Capture the cell that displays the provided text and extract its (x, y) central coordinate. 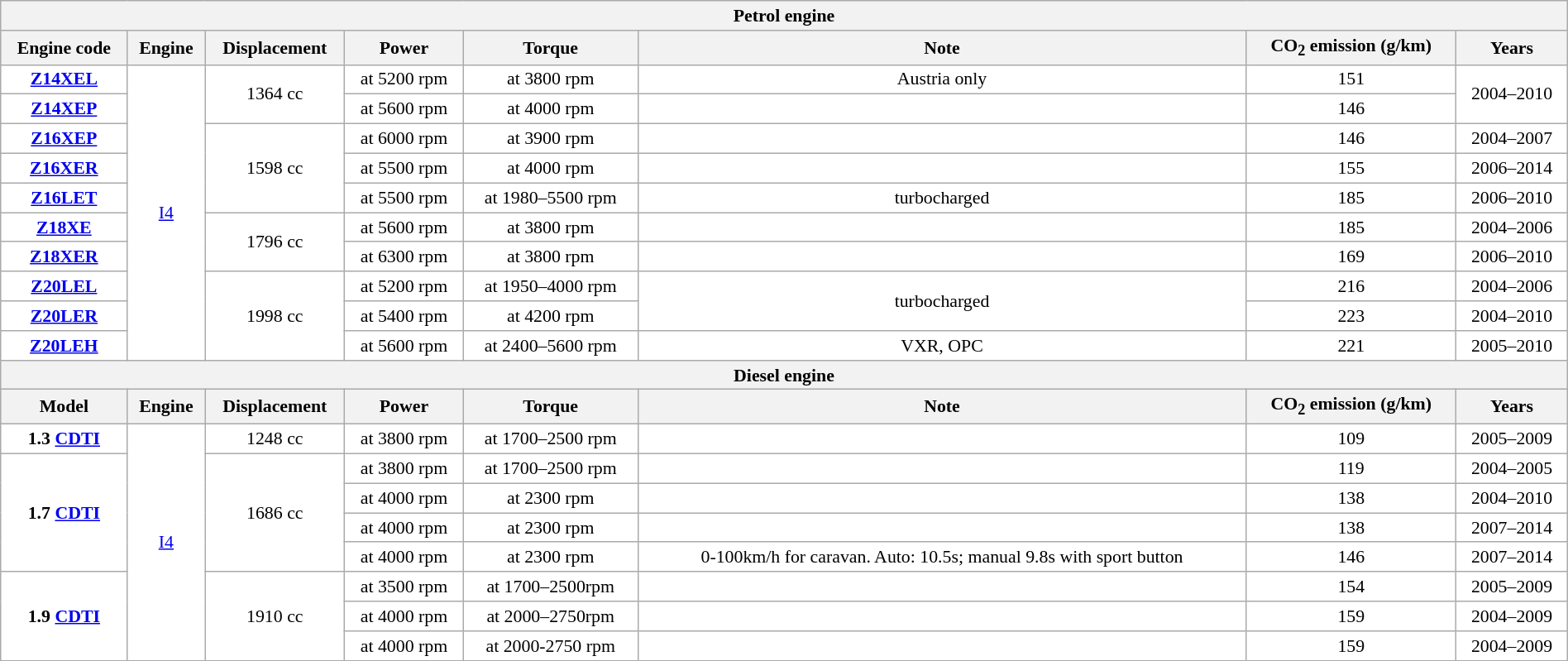
154 (1351, 587)
Z16XEP (65, 138)
1998 cc (275, 316)
at 1950–4000 rpm (551, 286)
Z16LET (65, 197)
at 1700–2500rpm (551, 587)
Z20LEH (65, 345)
Engine code (65, 47)
1686 cc (275, 513)
Z18XE (65, 227)
Austria only (942, 79)
151 (1351, 79)
Z14XEL (65, 79)
1364 cc (275, 94)
at 2000–2750rpm (551, 615)
155 (1351, 168)
Model (65, 406)
1.7 CDTI (65, 513)
Diesel engine (784, 375)
at 6300 rpm (404, 256)
at 2400–5600 rpm (551, 345)
Z14XEP (65, 108)
2005–2010 (1512, 345)
1910 cc (275, 615)
at 1980–5500 rpm (551, 197)
Petrol engine (784, 15)
at 5400 rpm (404, 315)
1248 cc (275, 438)
0-100km/h for caravan. Auto: 10.5s; manual 9.8s with sport button (942, 557)
2006–2014 (1512, 168)
119 (1351, 468)
2004–2007 (1512, 138)
1598 cc (275, 167)
at 4200 rpm (551, 315)
at 6000 rpm (404, 138)
at 2000-2750 rpm (551, 645)
1.3 CDTI (65, 438)
Z16XER (65, 168)
223 (1351, 315)
221 (1351, 345)
Z20LEL (65, 286)
VXR, OPC (942, 345)
Z20LER (65, 315)
1796 cc (275, 242)
at 3900 rpm (551, 138)
216 (1351, 286)
1.9 CDTI (65, 615)
at 3500 rpm (404, 587)
Z18XER (65, 256)
2004–2005 (1512, 468)
109 (1351, 438)
169 (1351, 256)
